Determine the [x, y] coordinate at the center of the cell enclosing the given text.  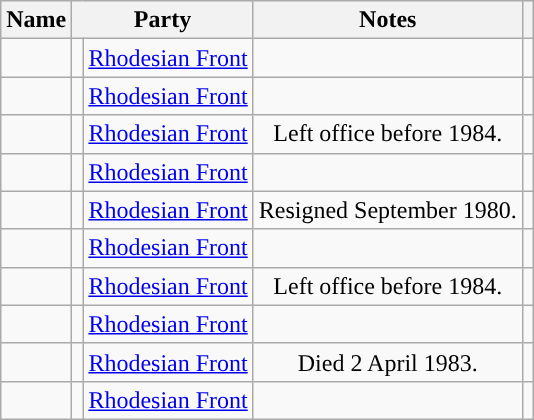
Name [36, 20]
Died 2 April 1983. [388, 362]
Party [162, 20]
Notes [388, 20]
Resigned September 1980. [388, 210]
